From the cell containing the given text, extract its center point as [x, y] coordinate. 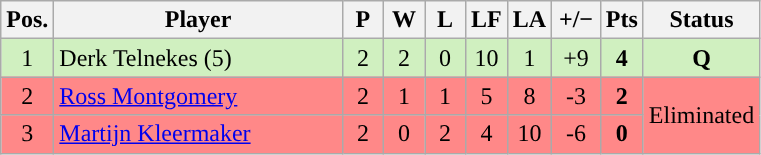
LA [529, 20]
5 [487, 96]
8 [529, 96]
P [362, 20]
+/− [576, 20]
Derk Telnekes (5) [198, 58]
W [404, 20]
Pos. [28, 20]
Status [701, 20]
-6 [576, 134]
Player [198, 20]
L [444, 20]
Q [701, 58]
Eliminated [701, 115]
+9 [576, 58]
3 [28, 134]
Martijn Kleermaker [198, 134]
Ross Montgomery [198, 96]
Pts [622, 20]
-3 [576, 96]
LF [487, 20]
